From the cell containing the given text, extract its center point as [X, Y] coordinate. 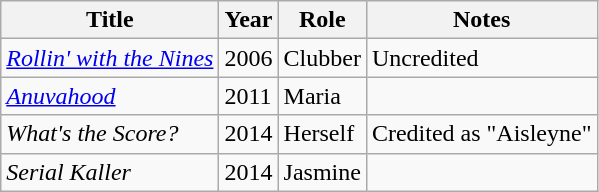
Maria [322, 96]
What's the Score? [110, 134]
Jasmine [322, 172]
Title [110, 20]
Uncredited [482, 58]
Anuvahood [110, 96]
Credited as "Aisleyne" [482, 134]
Role [322, 20]
Year [248, 20]
Rollin' with the Nines [110, 58]
Notes [482, 20]
Herself [322, 134]
Clubber [322, 58]
Serial Kaller [110, 172]
2006 [248, 58]
2011 [248, 96]
